Locate the cell with the specified text and output its (x, y) center coordinate. 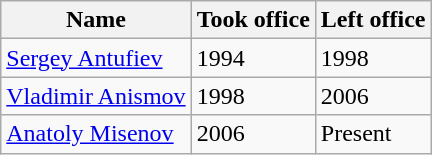
Left office (373, 20)
Name (96, 20)
Anatoly Misenov (96, 134)
Took office (253, 20)
Sergey Antufiev (96, 58)
Present (373, 134)
Vladimir Anismov (96, 96)
1994 (253, 58)
